Output the (X, Y) coordinate of the center of the cell containing the given text.  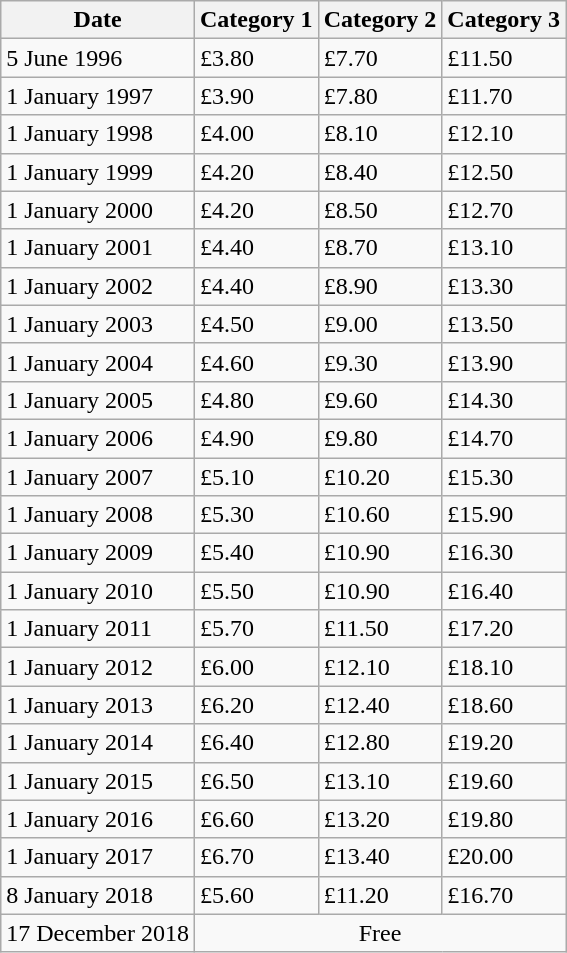
1 January 2013 (98, 705)
£6.70 (256, 857)
£5.10 (256, 477)
1 January 1999 (98, 172)
1 January 2001 (98, 248)
17 December 2018 (98, 933)
8 January 2018 (98, 895)
£4.90 (256, 438)
1 January 2010 (98, 591)
£12.50 (504, 172)
£7.80 (380, 96)
£19.60 (504, 781)
£5.40 (256, 553)
£11.20 (380, 895)
5 June 1996 (98, 58)
£6.00 (256, 667)
£6.50 (256, 781)
£5.60 (256, 895)
£8.70 (380, 248)
£9.00 (380, 324)
£9.30 (380, 362)
£8.90 (380, 286)
£4.60 (256, 362)
£12.80 (380, 743)
£17.20 (504, 629)
1 January 2006 (98, 438)
Category 1 (256, 20)
1 January 1998 (98, 134)
£13.90 (504, 362)
£19.20 (504, 743)
1 January 2014 (98, 743)
£5.50 (256, 591)
£12.70 (504, 210)
£20.00 (504, 857)
1 January 2003 (98, 324)
Category 2 (380, 20)
£16.30 (504, 553)
£19.80 (504, 819)
1 January 2009 (98, 553)
£6.20 (256, 705)
1 January 2002 (98, 286)
£10.60 (380, 515)
1 January 2005 (98, 400)
1 January 2008 (98, 515)
Date (98, 20)
£15.90 (504, 515)
1 January 2011 (98, 629)
£5.30 (256, 515)
£13.40 (380, 857)
£5.70 (256, 629)
£3.90 (256, 96)
£18.10 (504, 667)
1 January 2015 (98, 781)
£18.60 (504, 705)
£13.20 (380, 819)
1 January 2000 (98, 210)
1 January 2007 (98, 477)
£7.70 (380, 58)
£6.60 (256, 819)
£15.30 (504, 477)
£12.40 (380, 705)
Free (380, 933)
1 January 1997 (98, 96)
£3.80 (256, 58)
£14.30 (504, 400)
£14.70 (504, 438)
1 January 2004 (98, 362)
£4.00 (256, 134)
£8.40 (380, 172)
1 January 2017 (98, 857)
1 January 2016 (98, 819)
£16.40 (504, 591)
£13.50 (504, 324)
£4.50 (256, 324)
£9.60 (380, 400)
£8.50 (380, 210)
£16.70 (504, 895)
1 January 2012 (98, 667)
£6.40 (256, 743)
£11.70 (504, 96)
£10.20 (380, 477)
£13.30 (504, 286)
£9.80 (380, 438)
£4.80 (256, 400)
Category 3 (504, 20)
£8.10 (380, 134)
